Return the (x, y) coordinate for the center point of the cell that contains the specified text.  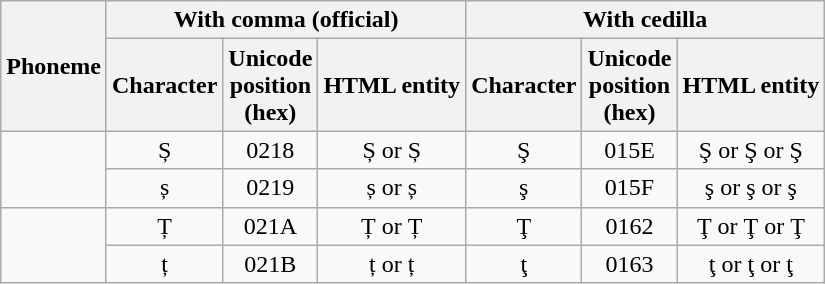
0163 (630, 264)
015F (630, 188)
Ș or Ș (392, 150)
Ț or Ț (392, 226)
With cedilla (646, 20)
Ş (524, 150)
Ș (164, 150)
ț (164, 264)
Unicodeposition(hex) (630, 85)
ț or ț (392, 264)
ţ or ţ or ţ (751, 264)
ş or ş or ş (751, 188)
0218 (270, 150)
With comma (official) (286, 20)
0219 (270, 188)
0162 (630, 226)
021A (270, 226)
Unicodeposition (hex) (270, 85)
ţ (524, 264)
ș or ș (392, 188)
015E (630, 150)
Phoneme (54, 66)
ș (164, 188)
Ț (164, 226)
021B (270, 264)
Ţ (524, 226)
ş (524, 188)
Ţ or Ţ or Ţ (751, 226)
Ş or Ş or Ş (751, 150)
